Pinpoint the cell where the given text exists, returning its (x, y) midpoint coordinate. 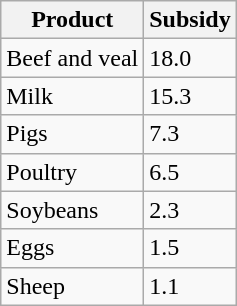
15.3 (190, 96)
1.1 (190, 286)
Subsidy (190, 20)
1.5 (190, 248)
Eggs (72, 248)
6.5 (190, 172)
Soybeans (72, 210)
Milk (72, 96)
Sheep (72, 286)
Beef and veal (72, 58)
7.3 (190, 134)
Poultry (72, 172)
Pigs (72, 134)
18.0 (190, 58)
2.3 (190, 210)
Product (72, 20)
